Provide the [x, y] coordinate of the cell's center where the given text is located.  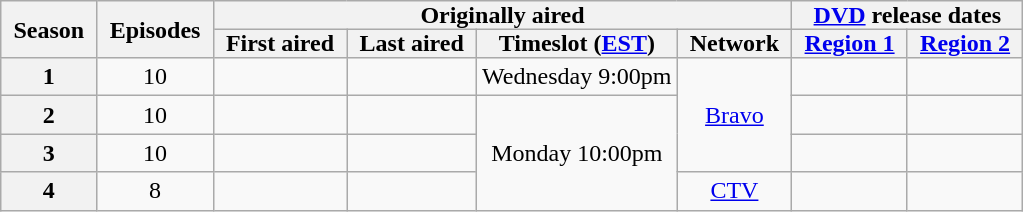
Episodes [155, 30]
3 [49, 153]
Region 2 [965, 43]
Region 1 [850, 43]
DVD release dates [908, 15]
Bravo [734, 115]
2 [49, 115]
Originally aired [502, 15]
Last aired [412, 43]
4 [49, 191]
Monday 10:00pm [577, 153]
8 [155, 191]
Wednesday 9:00pm [577, 77]
Network [734, 43]
First aired [280, 43]
1 [49, 77]
Timeslot (EST) [577, 43]
Season [49, 30]
CTV [734, 191]
